Pinpoint the cell where the given text exists, returning its [X, Y] midpoint coordinate. 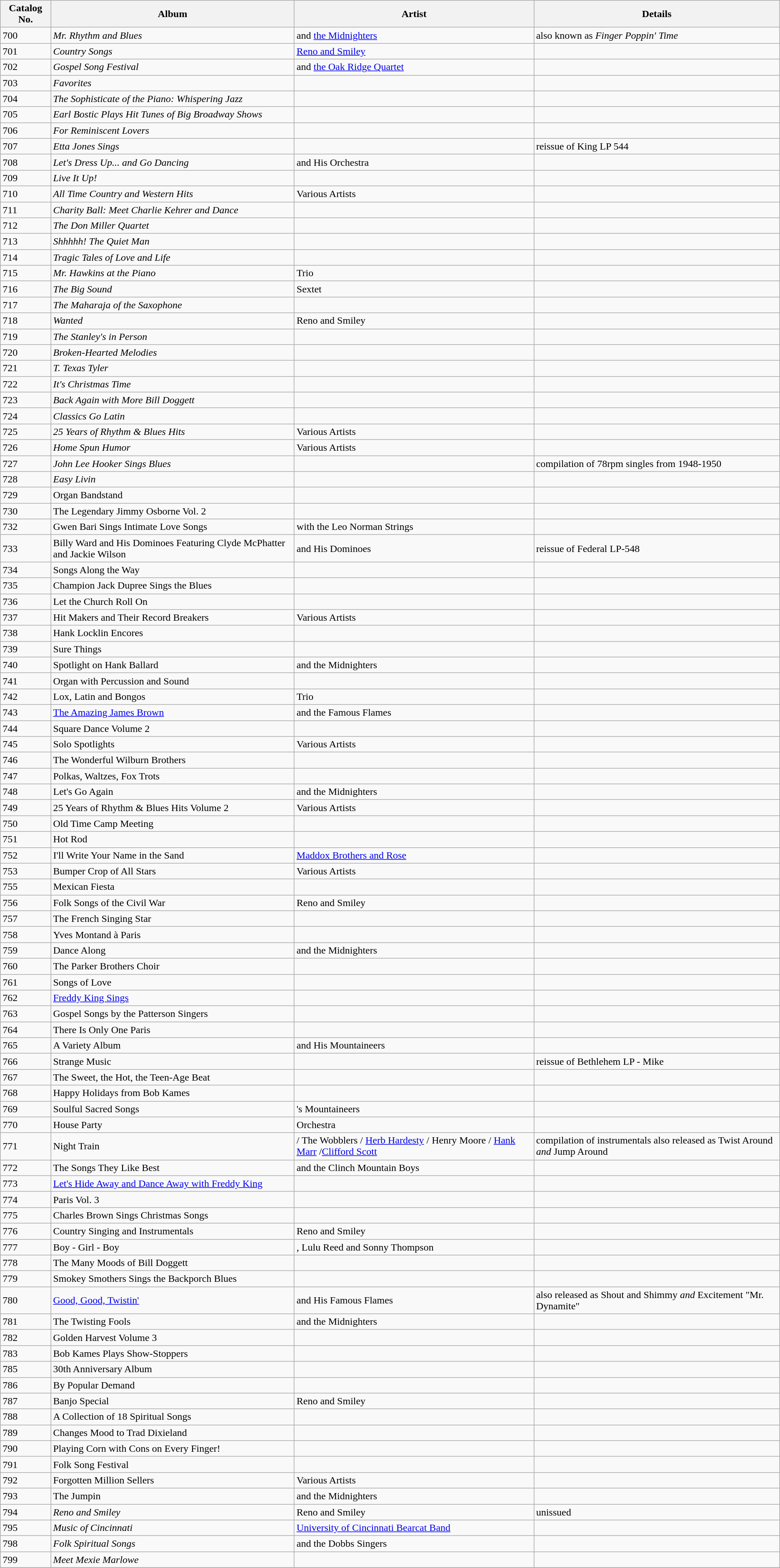
Lox, Latin and Bongos [172, 697]
John Lee Hooker Sings Blues [172, 464]
721 [26, 368]
Changes Mood to Trad Dixieland [172, 1433]
749 [26, 808]
778 [26, 1263]
741 [26, 681]
Let's Dress Up... and Go Dancing [172, 162]
724 [26, 416]
's Mountaineers [414, 1109]
It's Christmas Time [172, 384]
Soulful Sacred Songs [172, 1109]
751 [26, 839]
and His Famous Flames [414, 1301]
740 [26, 665]
764 [26, 1030]
A Collection of 18 Spiritual Songs [172, 1417]
795 [26, 1528]
703 [26, 83]
Hank Locklin Encores [172, 633]
769 [26, 1109]
Bumper Crop of All Stars [172, 871]
I'll Write Your Name in the Sand [172, 855]
745 [26, 744]
Dance Along [172, 950]
, Lulu Reed and Sonny Thompson [414, 1247]
Bob Kames Plays Show-Stoppers [172, 1353]
Country Singing and Instrumentals [172, 1231]
777 [26, 1247]
763 [26, 1014]
/ The Wobblers / Herb Hardesty / Henry Moore / Hank Marr /Clifford Scott [414, 1146]
Wanted [172, 321]
743 [26, 712]
788 [26, 1417]
The Sophisticate of the Piano: Whispering Jazz [172, 99]
756 [26, 903]
Folk Songs of the Civil War [172, 903]
748 [26, 792]
Happy Holidays from Bob Kames [172, 1093]
Golden Harvest Volume 3 [172, 1338]
The Songs They Like Best [172, 1168]
Freddy King Sings [172, 998]
Folk Song Festival [172, 1464]
Charles Brown Sings Christmas Songs [172, 1215]
and the Oak Ridge Quartet [414, 67]
727 [26, 464]
718 [26, 321]
The Maharaja of the Saxophone [172, 305]
Artist [414, 14]
Spotlight on Hank Ballard [172, 665]
732 [26, 527]
753 [26, 871]
761 [26, 982]
762 [26, 998]
Classics Go Latin [172, 416]
710 [26, 194]
The Parker Brothers Choir [172, 966]
781 [26, 1322]
Back Again with More Bill Doggett [172, 400]
Solo Spotlights [172, 744]
Folk Spiritual Songs [172, 1544]
Gospel Songs by the Patterson Singers [172, 1014]
794 [26, 1512]
785 [26, 1369]
780 [26, 1301]
Album [172, 14]
T. Texas Tyler [172, 368]
and the Clinch Mountain Boys [414, 1168]
For Reminiscent Lovers [172, 130]
730 [26, 511]
Billy Ward and His Dominoes Featuring Clyde McPhatter and Jackie Wilson [172, 548]
Country Songs [172, 51]
701 [26, 51]
Let the Church Roll On [172, 602]
729 [26, 495]
Strange Music [172, 1061]
766 [26, 1061]
791 [26, 1464]
770 [26, 1125]
Hit Makers and Their Record Breakers [172, 617]
Polkas, Waltzes, Fox Trots [172, 776]
and the Dobbs Singers [414, 1544]
792 [26, 1480]
Banjo Special [172, 1401]
reissue of Federal LP-548 [657, 548]
774 [26, 1199]
Playing Corn with Cons on Every Finger! [172, 1448]
755 [26, 887]
compilation of 78rpm singles from 1948-1950 [657, 464]
715 [26, 273]
787 [26, 1401]
Tragic Tales of Love and Life [172, 257]
Let's Go Again [172, 792]
742 [26, 697]
733 [26, 548]
758 [26, 934]
Songs Along the Way [172, 570]
The Don Miller Quartet [172, 226]
746 [26, 760]
744 [26, 729]
The Sweet, the Hot, the Teen-Age Beat [172, 1077]
Charity Ball: Meet Charlie Kehrer and Dance [172, 210]
and His Orchestra [414, 162]
The French Singing Star [172, 919]
799 [26, 1560]
714 [26, 257]
A Variety Album [172, 1046]
Broken-Hearted Melodies [172, 352]
Shhhhh! The Quiet Man [172, 242]
with the Leo Norman Strings [414, 527]
reissue of Bethlehem LP - Mike [657, 1061]
Orchestra [414, 1125]
Music of Cincinnati [172, 1528]
716 [26, 289]
767 [26, 1077]
By Popular Demand [172, 1385]
and His Mountaineers [414, 1046]
There Is Only One Paris [172, 1030]
757 [26, 919]
752 [26, 855]
30th Anniversary Album [172, 1369]
790 [26, 1448]
Let's Hide Away and Dance Away with Freddy King [172, 1183]
compilation of instrumentals also released as Twist Around and Jump Around [657, 1146]
The Legendary Jimmy Osborne Vol. 2 [172, 511]
Forgotten Million Sellers [172, 1480]
709 [26, 178]
The Wonderful Wilburn Brothers [172, 760]
712 [26, 226]
Catalog No. [26, 14]
Mr. Rhythm and Blues [172, 35]
Earl Bostic Plays Hit Tunes of Big Broadway Shows [172, 115]
Good, Good, Twistin' [172, 1301]
Maddox Brothers and Rose [414, 855]
The Twisting Fools [172, 1322]
Home Spun Humor [172, 447]
Paris Vol. 3 [172, 1199]
also known as Finger Poppin' Time [657, 35]
798 [26, 1544]
735 [26, 586]
Organ with Percussion and Sound [172, 681]
Details [657, 14]
Organ Bandstand [172, 495]
723 [26, 400]
713 [26, 242]
Mr. Hawkins at the Piano [172, 273]
775 [26, 1215]
737 [26, 617]
House Party [172, 1125]
Yves Montand à Paris [172, 934]
Gospel Song Festival [172, 67]
unissued [657, 1512]
793 [26, 1496]
Live It Up! [172, 178]
747 [26, 776]
Sextet [414, 289]
704 [26, 99]
708 [26, 162]
700 [26, 35]
728 [26, 479]
719 [26, 337]
711 [26, 210]
All Time Country and Western Hits [172, 194]
750 [26, 824]
Mexican Fiesta [172, 887]
Old Time Camp Meeting [172, 824]
The Many Moods of Bill Doggett [172, 1263]
705 [26, 115]
Sure Things [172, 649]
25 Years of Rhythm & Blues Hits Volume 2 [172, 808]
Easy Livin [172, 479]
Meet Mexie Marlowe [172, 1560]
The Jumpin [172, 1496]
720 [26, 352]
Square Dance Volume 2 [172, 729]
also released as Shout and Shimmy and Excitement "Mr. Dynamite" [657, 1301]
779 [26, 1279]
786 [26, 1385]
Songs of Love [172, 982]
725 [26, 432]
25 Years of Rhythm & Blues Hits [172, 432]
768 [26, 1093]
776 [26, 1231]
Hot Rod [172, 839]
760 [26, 966]
734 [26, 570]
702 [26, 67]
University of Cincinnati Bearcat Band [414, 1528]
726 [26, 447]
789 [26, 1433]
759 [26, 950]
736 [26, 602]
771 [26, 1146]
738 [26, 633]
782 [26, 1338]
772 [26, 1168]
reissue of King LP 544 [657, 146]
The Stanley's in Person [172, 337]
Gwen Bari Sings Intimate Love Songs [172, 527]
and the Famous Flames [414, 712]
783 [26, 1353]
707 [26, 146]
Night Train [172, 1146]
The Amazing James Brown [172, 712]
717 [26, 305]
765 [26, 1046]
739 [26, 649]
The Big Sound [172, 289]
Champion Jack Dupree Sings the Blues [172, 586]
Etta Jones Sings [172, 146]
Boy - Girl - Boy [172, 1247]
Favorites [172, 83]
722 [26, 384]
Smokey Smothers Sings the Backporch Blues [172, 1279]
706 [26, 130]
773 [26, 1183]
and His Dominoes [414, 548]
